Detect which cell encompasses the target text, then output its [x, y] center coordinate. 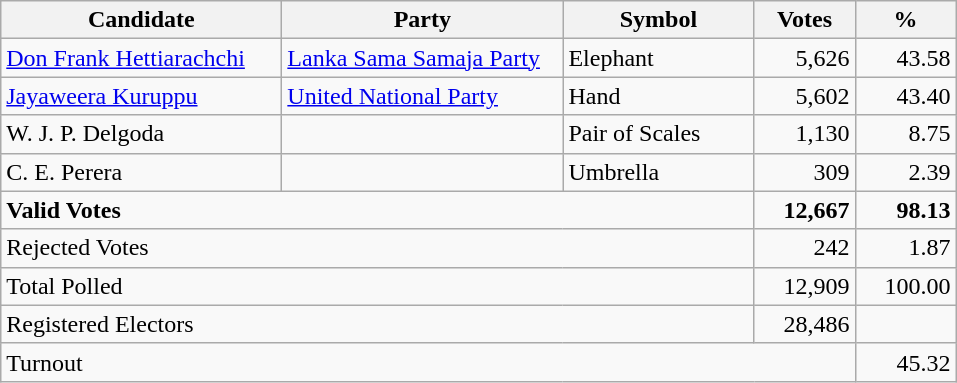
W. J. P. Delgoda [142, 134]
43.58 [906, 58]
Jayaweera Kuruppu [142, 96]
Party [422, 20]
Hand [658, 96]
45.32 [906, 362]
1,130 [804, 134]
43.40 [906, 96]
Lanka Sama Samaja Party [422, 58]
100.00 [906, 286]
United National Party [422, 96]
12,667 [804, 210]
Symbol [658, 20]
% [906, 20]
Turnout [428, 362]
Elephant [658, 58]
Rejected Votes [378, 248]
Registered Electors [378, 324]
28,486 [804, 324]
98.13 [906, 210]
1.87 [906, 248]
5,626 [804, 58]
Candidate [142, 20]
Pair of Scales [658, 134]
5,602 [804, 96]
Don Frank Hettiarachchi [142, 58]
8.75 [906, 134]
C. E. Perera [142, 172]
Total Polled [378, 286]
12,909 [804, 286]
Votes [804, 20]
309 [804, 172]
Valid Votes [378, 210]
242 [804, 248]
Umbrella [658, 172]
2.39 [906, 172]
